Output the (x, y) coordinate of the center of the cell containing the given text.  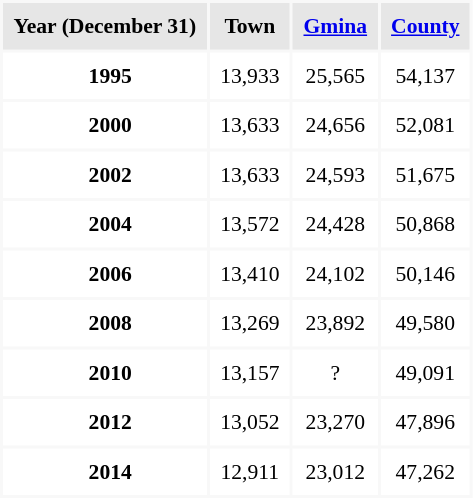
23,892 (336, 323)
25,565 (336, 75)
2012 (105, 422)
Year (December 31) (105, 26)
54,137 (426, 75)
2008 (105, 323)
49,091 (426, 373)
? (336, 373)
2006 (105, 273)
24,593 (336, 175)
24,656 (336, 125)
2004 (105, 224)
47,262 (426, 471)
1995 (105, 75)
2010 (105, 373)
12,911 (250, 471)
47,896 (426, 422)
2002 (105, 175)
Gmina (336, 26)
Town (250, 26)
13,933 (250, 75)
23,270 (336, 422)
49,580 (426, 323)
13,269 (250, 323)
2014 (105, 471)
50,868 (426, 224)
24,428 (336, 224)
23,012 (336, 471)
13,410 (250, 273)
52,081 (426, 125)
24,102 (336, 273)
51,675 (426, 175)
County (426, 26)
13,157 (250, 373)
50,146 (426, 273)
13,052 (250, 422)
13,572 (250, 224)
2000 (105, 125)
